Determine the (x, y) coordinate at the center of the cell enclosing the given text.  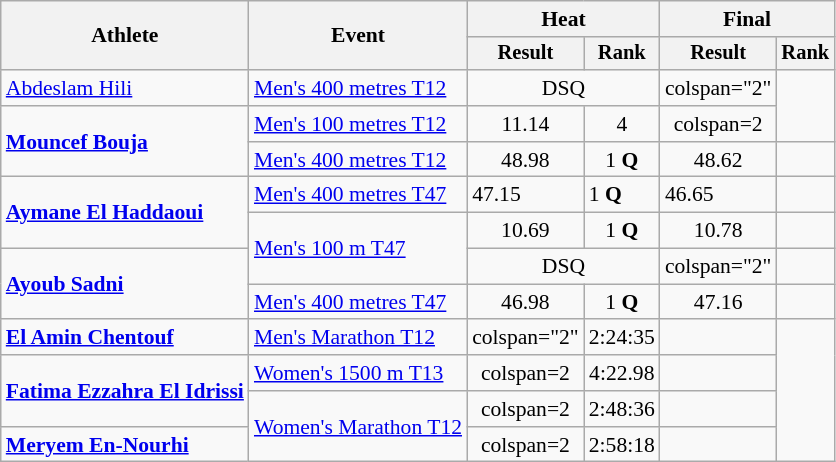
Men's Marathon T12 (358, 338)
Men's 100 metres T12 (358, 124)
46.65 (718, 195)
Event (358, 36)
48.62 (718, 160)
Athlete (125, 36)
10.78 (718, 231)
47.16 (718, 302)
Heat (564, 19)
Aymane El Haddaoui (125, 212)
Abdeslam Hili (125, 88)
4:22.98 (622, 373)
Final (747, 19)
2:48:36 (622, 409)
46.98 (526, 302)
Women's 1500 m T13 (358, 373)
Mouncef Bouja (125, 142)
Women's Marathon T12 (358, 426)
El Amin Chentouf (125, 338)
11.14 (526, 124)
Ayoub Sadni (125, 284)
Men's 100 m T47 (358, 248)
4 (622, 124)
Fatima Ezzahra El Idrissi (125, 390)
47.15 (526, 195)
48.98 (526, 160)
2:24:35 (622, 338)
10.69 (526, 231)
